Determine the (X, Y) coordinate at the center of the cell enclosing the given text.  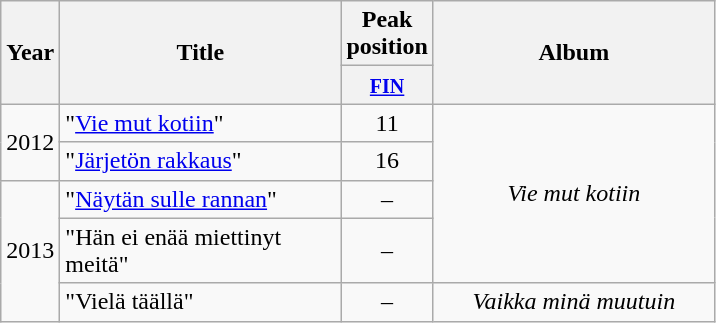
Album (574, 52)
Peak position (387, 34)
"Vie mut kotiin" (200, 123)
Year (30, 52)
Vie mut kotiin (574, 194)
11 (387, 123)
"Järjetön rakkaus" (200, 161)
Title (200, 52)
"Vielä täällä" (200, 302)
2013 (30, 250)
"Hän ei enää miettinyt meitä" (200, 250)
16 (387, 161)
FIN (387, 85)
Vaikka minä muutuin (574, 302)
"Näytän sulle rannan" (200, 199)
2012 (30, 142)
